From the cell containing the given text, extract its center point as (x, y) coordinate. 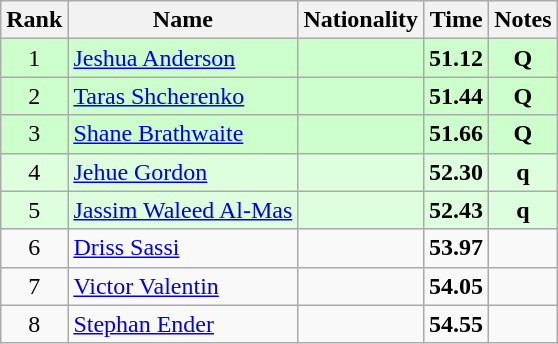
Victor Valentin (183, 286)
Taras Shcherenko (183, 96)
Stephan Ender (183, 324)
8 (34, 324)
Time (456, 20)
Notes (523, 20)
Driss Sassi (183, 248)
4 (34, 172)
7 (34, 286)
Shane Brathwaite (183, 134)
54.05 (456, 286)
Jassim Waleed Al-Mas (183, 210)
Nationality (361, 20)
3 (34, 134)
5 (34, 210)
53.97 (456, 248)
2 (34, 96)
6 (34, 248)
51.44 (456, 96)
1 (34, 58)
Jeshua Anderson (183, 58)
Rank (34, 20)
51.12 (456, 58)
51.66 (456, 134)
54.55 (456, 324)
52.43 (456, 210)
52.30 (456, 172)
Name (183, 20)
Jehue Gordon (183, 172)
